From the cell containing the given text, extract its center point as [x, y] coordinate. 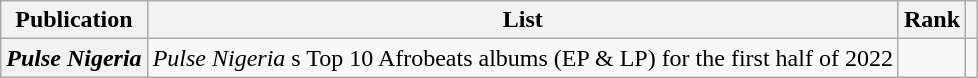
Pulse Nigeria s Top 10 Afrobeats albums (EP & LP) for the first half of 2022 [522, 58]
Rank [932, 20]
Pulse Nigeria [74, 58]
List [522, 20]
Publication [74, 20]
